Identify which cell holds the provided text, then report its [X, Y] central coordinate. 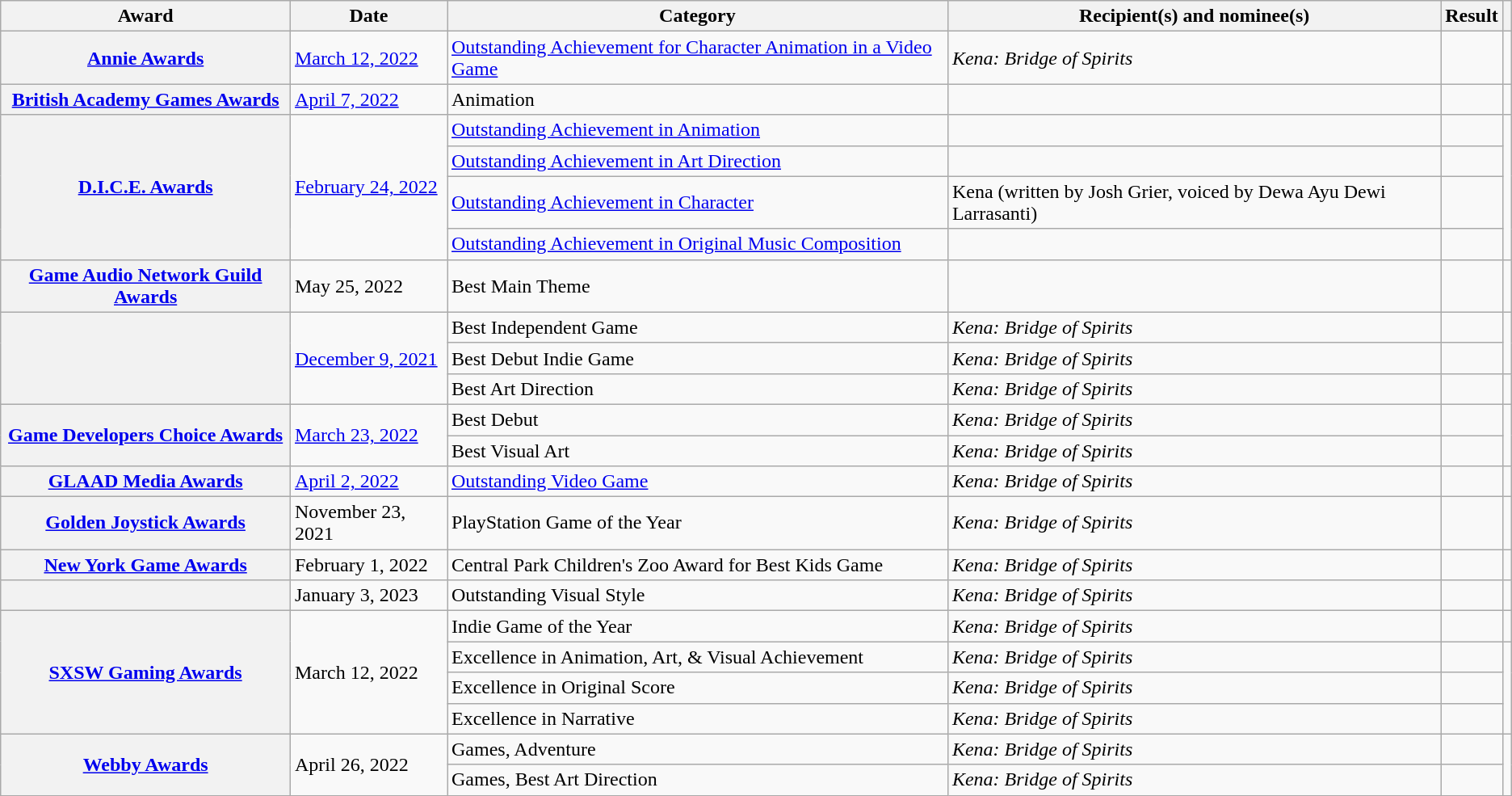
Excellence in Animation, Art, & Visual Achievement [698, 657]
New York Game Awards [145, 565]
Best Debut Indie Game [698, 358]
April 26, 2022 [368, 764]
Outstanding Achievement for Character Animation in a Video Game [698, 58]
April 7, 2022 [368, 99]
Animation [698, 99]
Outstanding Achievement in Character [698, 202]
D.I.C.E. Awards [145, 187]
Game Developers Choice Awards [145, 435]
Best Main Theme [698, 286]
Result [1472, 16]
SXSW Gaming Awards [145, 672]
Best Visual Art [698, 450]
Games, Best Art Direction [698, 780]
Outstanding Achievement in Animation [698, 130]
Excellence in Original Score [698, 688]
February 24, 2022 [368, 187]
Recipient(s) and nominee(s) [1194, 16]
Golden Joystick Awards [145, 524]
Best Independent Game [698, 327]
April 2, 2022 [368, 482]
Category [698, 16]
Excellence in Narrative [698, 718]
GLAAD Media Awards [145, 482]
Webby Awards [145, 764]
January 3, 2023 [368, 596]
Date [368, 16]
Outstanding Video Game [698, 482]
Game Audio Network Guild Awards [145, 286]
Central Park Children's Zoo Award for Best Kids Game [698, 565]
Outstanding Visual Style [698, 596]
British Academy Games Awards [145, 99]
Annie Awards [145, 58]
Outstanding Achievement in Art Direction [698, 161]
December 9, 2021 [368, 358]
Best Debut [698, 419]
February 1, 2022 [368, 565]
May 25, 2022 [368, 286]
Outstanding Achievement in Original Music Composition [698, 244]
Best Art Direction [698, 389]
PlayStation Game of the Year [698, 524]
March 23, 2022 [368, 435]
November 23, 2021 [368, 524]
Games, Adventure [698, 749]
Kena (written by Josh Grier, voiced by Dewa Ayu Dewi Larrasanti) [1194, 202]
Indie Game of the Year [698, 626]
Award [145, 16]
